Detect which cell encompasses the target text, then output its (x, y) center coordinate. 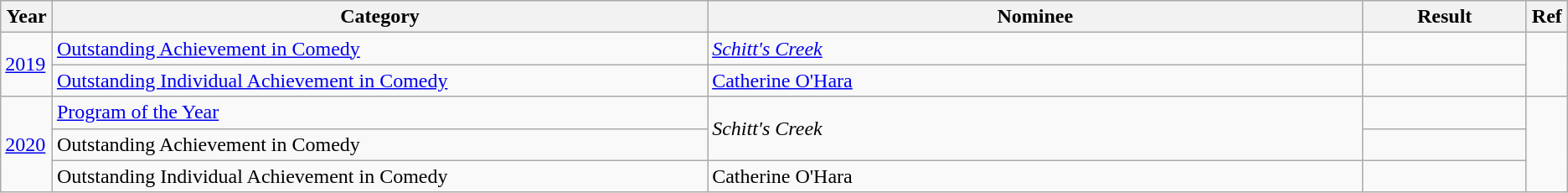
Category (379, 17)
2019 (27, 65)
Ref (1546, 17)
Result (1445, 17)
Nominee (1035, 17)
Program of the Year (379, 112)
Year (27, 17)
2020 (27, 144)
